From the cell containing the given text, extract its center point as (X, Y) coordinate. 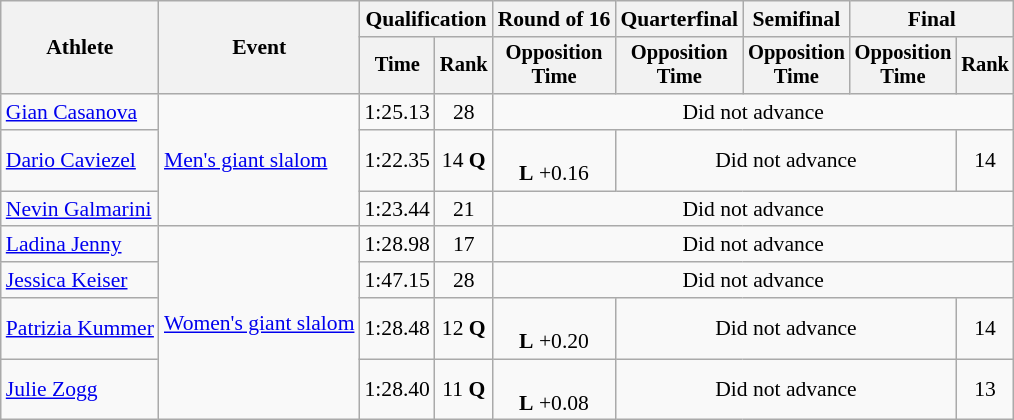
Athlete (80, 48)
14 Q (464, 160)
Nevin Galmarini (80, 209)
13 (985, 390)
Gian Casanova (80, 112)
Final (932, 19)
Time (396, 66)
Semifinal (796, 19)
Dario Caviezel (80, 160)
1:28.40 (396, 390)
11 Q (464, 390)
17 (464, 245)
12 Q (464, 328)
Round of 16 (554, 19)
Men's giant slalom (260, 160)
L +0.20 (554, 328)
Jessica Keiser (80, 280)
Quarterfinal (679, 19)
Julie Zogg (80, 390)
1:47.15 (396, 280)
Ladina Jenny (80, 245)
1:28.48 (396, 328)
Qualification (426, 19)
Event (260, 48)
1:25.13 (396, 112)
1:23.44 (396, 209)
Patrizia Kummer (80, 328)
21 (464, 209)
1:22.35 (396, 160)
1:28.98 (396, 245)
L +0.16 (554, 160)
L +0.08 (554, 390)
